Search for the cell housing the specified text and yield its (x, y) center coordinate. 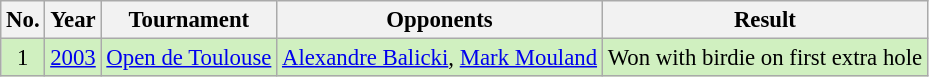
Won with birdie on first extra hole (764, 58)
Opponents (440, 20)
Open de Toulouse (189, 58)
Tournament (189, 20)
Year (73, 20)
No. (23, 20)
1 (23, 58)
Result (764, 20)
Alexandre Balicki, Mark Mouland (440, 58)
2003 (73, 58)
